From the cell containing the given text, extract its center point as [X, Y] coordinate. 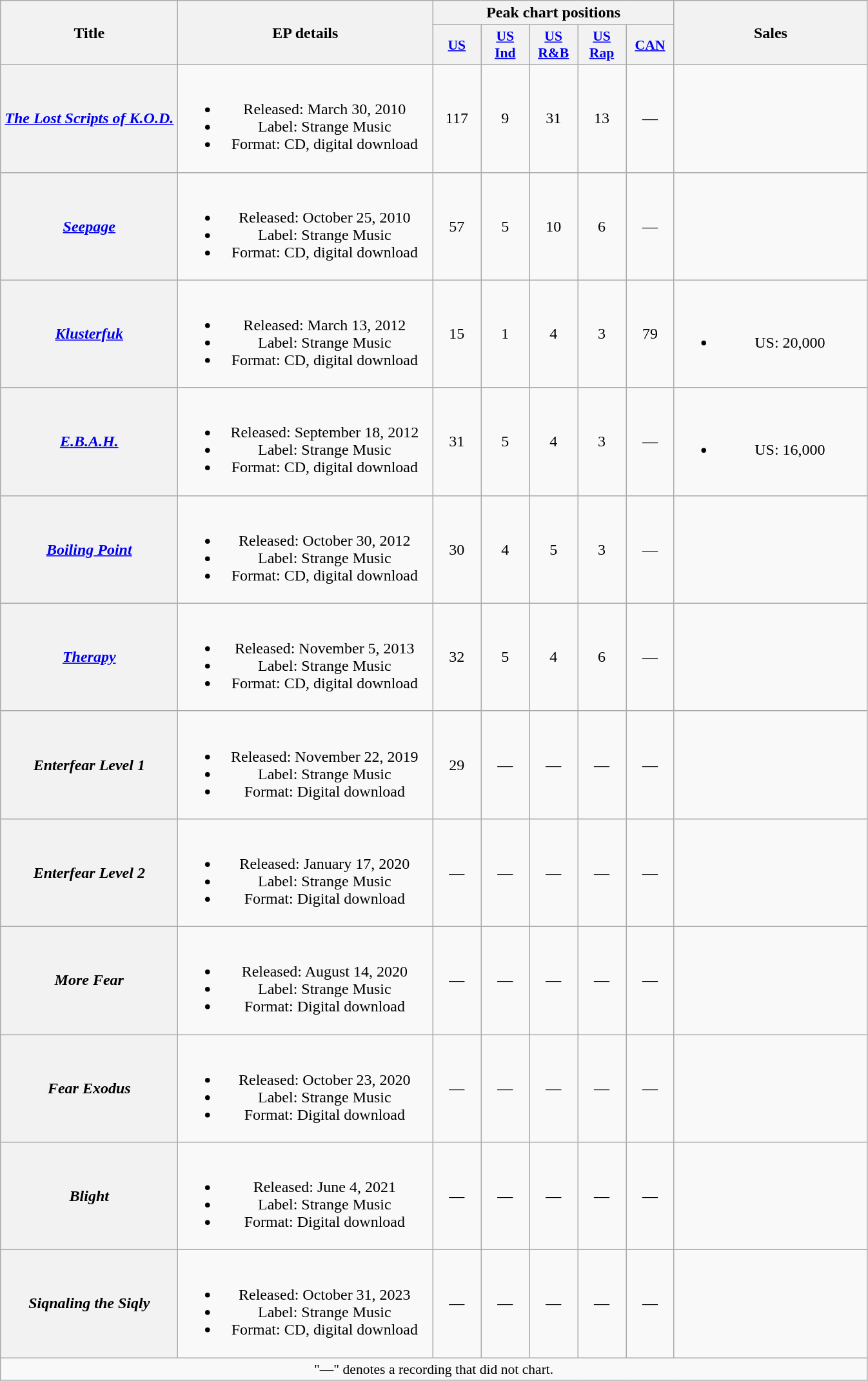
Boiling Point [89, 550]
13 [602, 119]
15 [457, 334]
Released: March 13, 2012Label: Strange MusicFormat: CD, digital download [306, 334]
Released: October 31, 2023Label: Strange MusicFormat: CD, digital download [306, 1304]
Fear Exodus [89, 1089]
Enterfear Level 1 [89, 765]
Released: March 30, 2010Label: Strange MusicFormat: CD, digital download [306, 119]
Seepage [89, 226]
Released: June 4, 2021Label: Strange MusicFormat: Digital download [306, 1196]
32 [457, 657]
US: 16,000 [770, 441]
Released: October 30, 2012Label: Strange MusicFormat: CD, digital download [306, 550]
Siqnaling the Siqly [89, 1304]
More Fear [89, 980]
US: 20,000 [770, 334]
Released: November 5, 2013Label: Strange MusicFormat: CD, digital download [306, 657]
Klusterfuk [89, 334]
USRap [602, 45]
EP details [306, 32]
Released: September 18, 2012Label: Strange MusicFormat: CD, digital download [306, 441]
30 [457, 550]
Released: January 17, 2020Label: Strange MusicFormat: Digital download [306, 872]
Released: November 22, 2019Label: Strange MusicFormat: Digital download [306, 765]
79 [650, 334]
117 [457, 119]
Sales [770, 32]
"—" denotes a recording that did not chart. [434, 1369]
29 [457, 765]
USR&B [553, 45]
Peak chart positions [553, 13]
E.B.A.H. [89, 441]
USInd [506, 45]
CAN [650, 45]
US [457, 45]
1 [506, 334]
9 [506, 119]
Therapy [89, 657]
Released: August 14, 2020Label: Strange MusicFormat: Digital download [306, 980]
Released: October 25, 2010Label: Strange MusicFormat: CD, digital download [306, 226]
Enterfear Level 2 [89, 872]
Title [89, 32]
57 [457, 226]
Released: October 23, 2020Label: Strange MusicFormat: Digital download [306, 1089]
Blight [89, 1196]
The Lost Scripts of K.O.D. [89, 119]
10 [553, 226]
